Pinpoint the cell where the given text exists, returning its (x, y) midpoint coordinate. 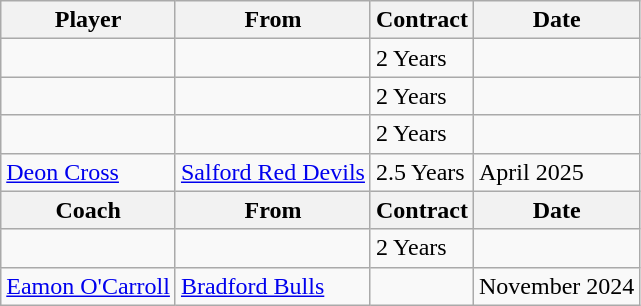
Coach (88, 210)
Deon Cross (88, 172)
Eamon O'Carroll (88, 286)
November 2024 (557, 286)
April 2025 (557, 172)
Player (88, 20)
2.5 Years (422, 172)
Salford Red Devils (272, 172)
Bradford Bulls (272, 286)
